Pinpoint the cell where the given text exists, returning its (X, Y) midpoint coordinate. 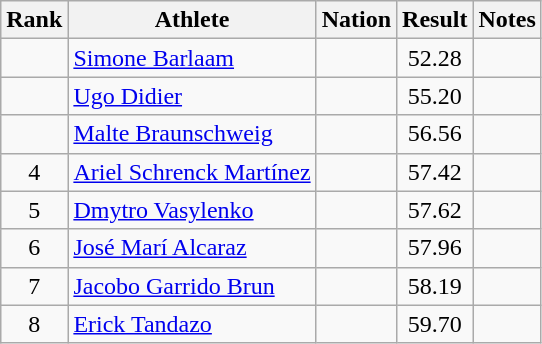
Nation (356, 20)
Result (435, 20)
56.56 (435, 134)
4 (34, 172)
Erick Tandazo (192, 324)
Jacobo Garrido Brun (192, 286)
Malte Braunschweig (192, 134)
58.19 (435, 286)
José Marí Alcaraz (192, 248)
55.20 (435, 96)
8 (34, 324)
59.70 (435, 324)
Simone Barlaam (192, 58)
Rank (34, 20)
Athlete (192, 20)
5 (34, 210)
Notes (507, 20)
7 (34, 286)
57.42 (435, 172)
Dmytro Vasylenko (192, 210)
57.62 (435, 210)
57.96 (435, 248)
Ariel Schrenck Martínez (192, 172)
6 (34, 248)
Ugo Didier (192, 96)
52.28 (435, 58)
